Scan for the cell matching the given text and deliver its (X, Y) coordinate at center. 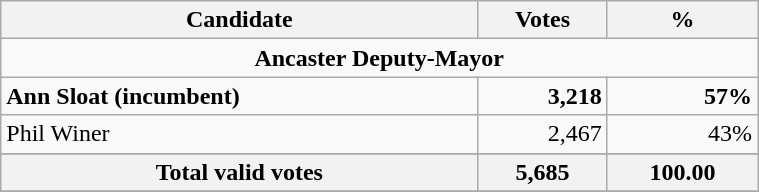
% (682, 20)
43% (682, 134)
100.00 (682, 172)
Votes (542, 20)
2,467 (542, 134)
3,218 (542, 96)
57% (682, 96)
Phil Winer (240, 134)
Ancaster Deputy-Mayor (380, 58)
Total valid votes (240, 172)
5,685 (542, 172)
Candidate (240, 20)
Ann Sloat (incumbent) (240, 96)
